Pinpoint the cell where the given text exists, returning its [x, y] midpoint coordinate. 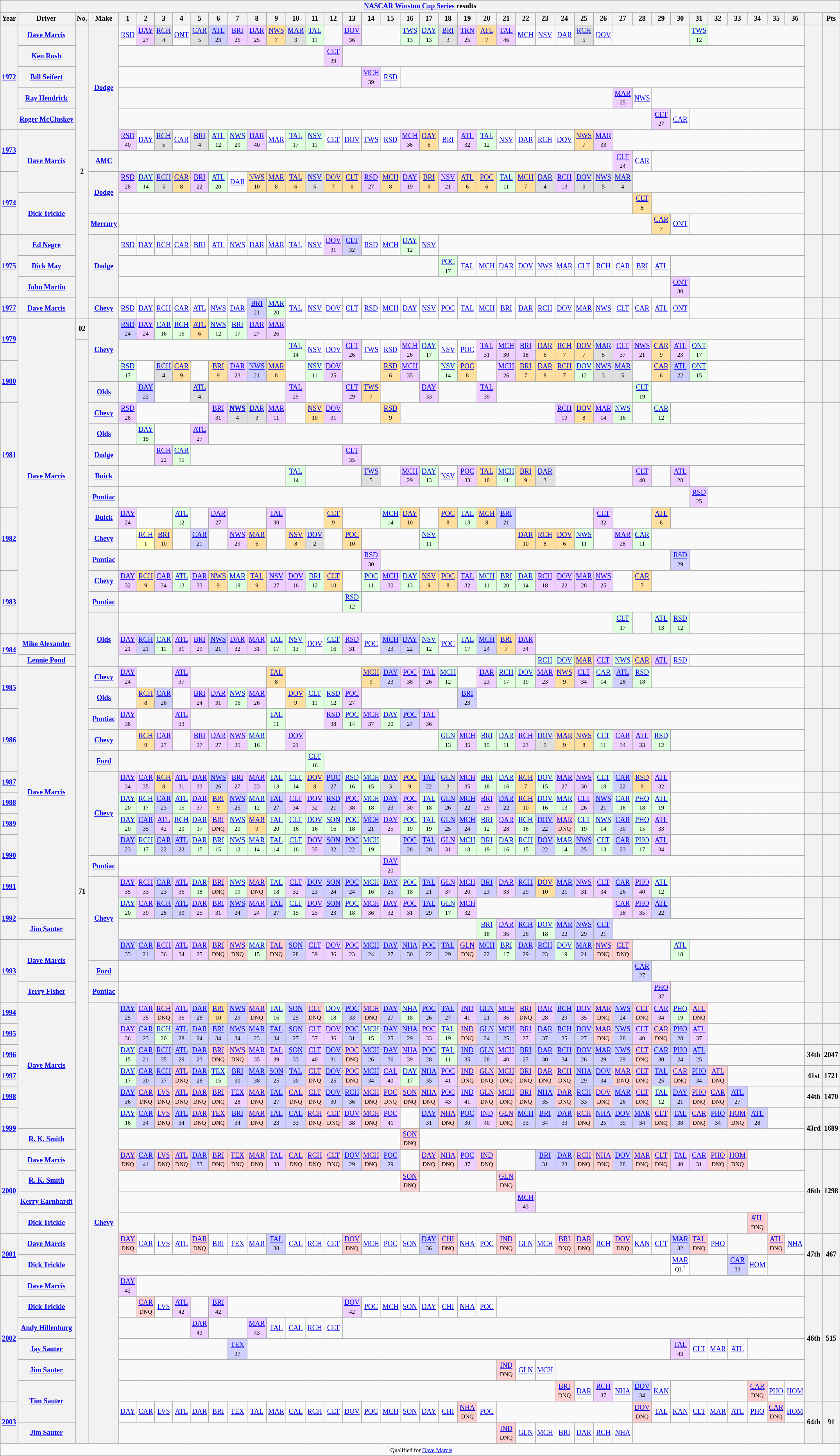
NSV5 [315, 182]
Mike Alexander [46, 644]
24 [564, 19]
DOV27 [584, 1034]
MAR43 [257, 1328]
DOV30 [333, 1097]
NSV10 [315, 413]
1973 [9, 150]
DAR43 [199, 1328]
TAL20 [276, 824]
1995 [9, 1034]
NSV13 [296, 644]
1996 [9, 1055]
2002 [9, 1338]
DAR18 [199, 887]
1997 [9, 1076]
41st [814, 1076]
DOV26 [584, 1055]
GLN26 [448, 803]
14 [371, 19]
26 [604, 19]
30 [680, 19]
11 [315, 19]
MCH20 [467, 887]
RSD24 [128, 329]
POC17 [448, 266]
NSV9 [429, 581]
RSD27 [371, 182]
10 [296, 19]
DAR17 [199, 824]
GLN37 [448, 887]
5 [199, 19]
DOV39 [623, 1118]
MCH40 [506, 1055]
ATL7 [487, 35]
2047 [831, 1055]
1974 [9, 203]
MAR19 [238, 581]
DAR24 [199, 1034]
MCH23 [390, 644]
47th [814, 1255]
1977 [9, 308]
35 [776, 19]
MCH32 [467, 908]
DAR32 [238, 644]
TAL40 [680, 1160]
GLN28 [487, 1055]
17 [429, 19]
TEX37 [238, 1349]
12 [333, 19]
33 [737, 19]
GLN3 [448, 782]
DAR11 [506, 740]
CLT35 [352, 455]
BRI42 [218, 1307]
4 [182, 19]
NHA30 [410, 950]
ATL29 [182, 1055]
1298 [831, 1191]
NSV12 [429, 644]
1983 [9, 602]
DAY38 [128, 719]
34th [814, 1055]
NWS34 [238, 1034]
NWS11 [584, 539]
DAR14 [526, 581]
1470 [831, 1097]
TEX15 [218, 1076]
MCH19 [371, 845]
MAR11 [276, 413]
Lennie Pond [46, 660]
1980 [9, 382]
POC37 [467, 1160]
TAL32 [467, 581]
1988 [9, 803]
RCH10 [526, 803]
DAR30 [545, 1055]
RSD17 [128, 371]
RSD40 [128, 140]
MAR20 [276, 308]
MAR22 [564, 929]
PHO15 [642, 824]
ATL15 [182, 803]
9 [276, 19]
1998 [9, 1097]
CLT9 [333, 518]
MAR15 [257, 950]
DAY31 [429, 1118]
NWS28 [623, 1034]
RSD30 [371, 560]
RCH28 [164, 908]
GLN17 [448, 908]
POC14 [352, 719]
20 [487, 19]
TAL22 [429, 782]
POC9 [410, 782]
MAR25 [623, 98]
1986 [9, 740]
TAL10 [487, 476]
ATL30 [182, 908]
MCH21 [371, 824]
MAR32 [680, 1244]
TAL34 [276, 1034]
8 [257, 19]
MCH39 [371, 77]
NWS3 [604, 371]
1721 [831, 1076]
RSD31 [352, 644]
TWS13 [410, 35]
GLN25 [448, 824]
Tim Sauter [46, 1402]
MCH12 [448, 677]
RSD25 [699, 497]
ATL20 [218, 182]
PHO19 [680, 1013]
91 [831, 1422]
NWS8 [584, 740]
TAL31 [487, 350]
1984 [9, 650]
PHO37 [661, 992]
BRI24 [199, 698]
Make [104, 19]
CLT8 [642, 203]
MCH34 [371, 1076]
MCH43 [526, 1202]
2001 [9, 1255]
IND40 [487, 1118]
SON27 [296, 1034]
32 [718, 19]
1990 [9, 856]
PHO40 [642, 887]
1981 [9, 455]
ONT30 [680, 287]
DAR8 [545, 371]
DOV12 [584, 371]
BRI26 [238, 35]
BRI4 [199, 140]
NWS10 [257, 182]
TAL26 [429, 677]
MAR31 [257, 644]
CLT13 [604, 845]
CAR41 [146, 1160]
2000 [9, 1191]
Roger McCluskey [46, 119]
TAL8 [276, 677]
ONT15 [699, 371]
POC26 [429, 1013]
DOV15 [545, 782]
RCH18 [545, 581]
MCH14 [390, 518]
NSV21 [448, 182]
NASCAR Winston Cup Series results [420, 6]
TAL6 [296, 182]
71 [82, 892]
Ray Hendrick [46, 98]
CAR6 [661, 371]
Year [9, 19]
NSV27 [276, 581]
TAL21 [429, 887]
TAL28 [429, 845]
SON32 [333, 845]
BRI22 [199, 182]
MAR33 [604, 140]
22 [526, 19]
CLT17 [623, 623]
TWS12 [699, 35]
21 [506, 19]
DOV9 [296, 698]
BRI20 [506, 581]
CLT6 [352, 182]
CAR12 [661, 413]
CAR14 [604, 677]
DAR36 [506, 929]
MAR29 [604, 1055]
CAR5 [199, 35]
RCH1 [146, 539]
NWS26 [218, 782]
MCH25 [506, 1034]
MAR38 [257, 1076]
1992 [9, 918]
3 [164, 19]
DOV6 [564, 539]
CLT14 [296, 782]
CLT15 [296, 908]
TRN25 [467, 35]
515 [831, 1338]
Ed Negre [46, 245]
RCH15 [526, 845]
MAR3 [296, 35]
6 [218, 19]
RCH26 [526, 929]
1972 [9, 77]
Pts [831, 19]
36 [795, 19]
PHO17 [642, 845]
1991 [9, 887]
NWS30 [584, 782]
ATL25 [699, 1055]
PHO28 [680, 1034]
TAL16 [276, 1013]
DAY42 [128, 1286]
MAR16 [257, 740]
DAR10 [526, 539]
NWS19 [238, 887]
Dick May [46, 266]
CLT21 [604, 929]
Jay Sauter [46, 1349]
DAR4 [545, 182]
Driver [46, 19]
POC23 [352, 950]
Andy Hillenburg [46, 1328]
NSV14 [448, 371]
POC43 [448, 1097]
1987 [9, 782]
NWS14 [604, 824]
GLN13 [448, 740]
POC29 [390, 1160]
CAR39 [146, 908]
CAR31 [699, 1160]
MAR12 [257, 803]
TAL46 [506, 35]
DAR22 [506, 803]
23 [545, 19]
13 [352, 19]
SON33 [296, 1055]
DAY16 [128, 1118]
TAL36 [429, 719]
DAY14 [146, 182]
MAR4 [623, 182]
DOV42 [352, 1307]
27 [623, 19]
CLT27 [661, 119]
DOV29 [352, 1160]
GLN24 [487, 1034]
MAR13 [564, 803]
BRI19 [487, 845]
DAR31 [218, 698]
DAY3 [390, 782]
MAR34 [642, 1118]
DAY6 [429, 140]
1993 [9, 971]
28 [642, 19]
MCH7 [526, 182]
CLT18 [604, 782]
DOV10 [545, 887]
DAY19 [410, 182]
31 [699, 19]
DAY35 [128, 887]
TAL43 [680, 1349]
RSD6 [390, 371]
DAY12 [410, 245]
POC10 [352, 539]
CLT24 [623, 161]
POC6 [487, 182]
Kerry Earnhardt [46, 1202]
29 [661, 19]
1 [128, 19]
DAR15 [199, 845]
DAR29 [526, 950]
MCH33 [526, 1118]
1994 [9, 1013]
TAL23 [276, 1118]
16 [410, 19]
DAR40 [257, 140]
RSD21 [333, 803]
ATL4 [199, 392]
1999 [9, 1129]
DAR6 [545, 350]
DOV38 [352, 1118]
ATL18 [680, 950]
Bill Seifert [46, 77]
TWS5 [371, 476]
No. [82, 19]
NWS31 [584, 887]
15 [390, 19]
NWS4 [238, 413]
RCH21 [146, 644]
†Qualified for Dave Marcis [420, 1450]
CLT10 [333, 581]
IND35 [467, 1055]
CAR8 [182, 182]
CLT39 [315, 950]
DOV32 [315, 803]
GLN21 [487, 1013]
1982 [9, 539]
DOV23 [315, 887]
PHO18 [642, 803]
RCH22 [164, 455]
RSD18 [642, 677]
MCH29 [410, 476]
ONT17 [699, 350]
PHO24 [680, 1055]
AMC [104, 161]
SON24 [333, 887]
MCH37 [371, 719]
NSV8 [296, 539]
RSD16 [352, 782]
GLN31 [448, 845]
RSD38 [333, 719]
MAR24 [257, 908]
DOV21 [296, 740]
RCH13 [564, 182]
Terry Fisher [46, 992]
43rd [814, 1129]
POC11 [371, 581]
Mercury [104, 224]
02 [82, 329]
19 [467, 19]
NHA39 [410, 1055]
2003 [9, 1422]
BRI30 [238, 1076]
Ken Rush [46, 56]
MARQL† [680, 1265]
64th [814, 1422]
John Martin [46, 287]
ATL19 [661, 803]
DAY10 [410, 518]
CAR15 [182, 455]
TEX28 [238, 1097]
MCH16 [371, 887]
1979 [9, 339]
1989 [9, 824]
BRI3 [448, 35]
1985 [9, 688]
1689 [831, 1129]
CAR38 [623, 908]
SON28 [296, 950]
DOV28 [623, 1160]
34 [758, 19]
TAL25 [661, 1076]
MAR35 [257, 1055]
MAR27 [564, 782]
DAR34 [526, 644]
RSD29 [680, 560]
TAL9 [257, 581]
RCH34 [564, 1055]
CAL33 [296, 1118]
TWS7 [371, 392]
DAY34 [128, 782]
DOV2 [315, 539]
MCH9 [371, 677]
CAL40 [390, 1076]
CAR33 [737, 1265]
NWS5 [604, 182]
467 [831, 1255]
RCH19 [564, 413]
PHO35 [642, 908]
1975 [9, 266]
CHIDNQ [448, 1244]
44th [814, 1097]
SON16 [333, 824]
25 [584, 19]
SON23 [333, 908]
NHA18 [410, 1013]
NHA25 [604, 1118]
MAR6 [257, 539]
18 [448, 19]
7 [238, 19]
POC19 [410, 824]
